Output the [x, y] coordinate of the center of the cell containing the given text.  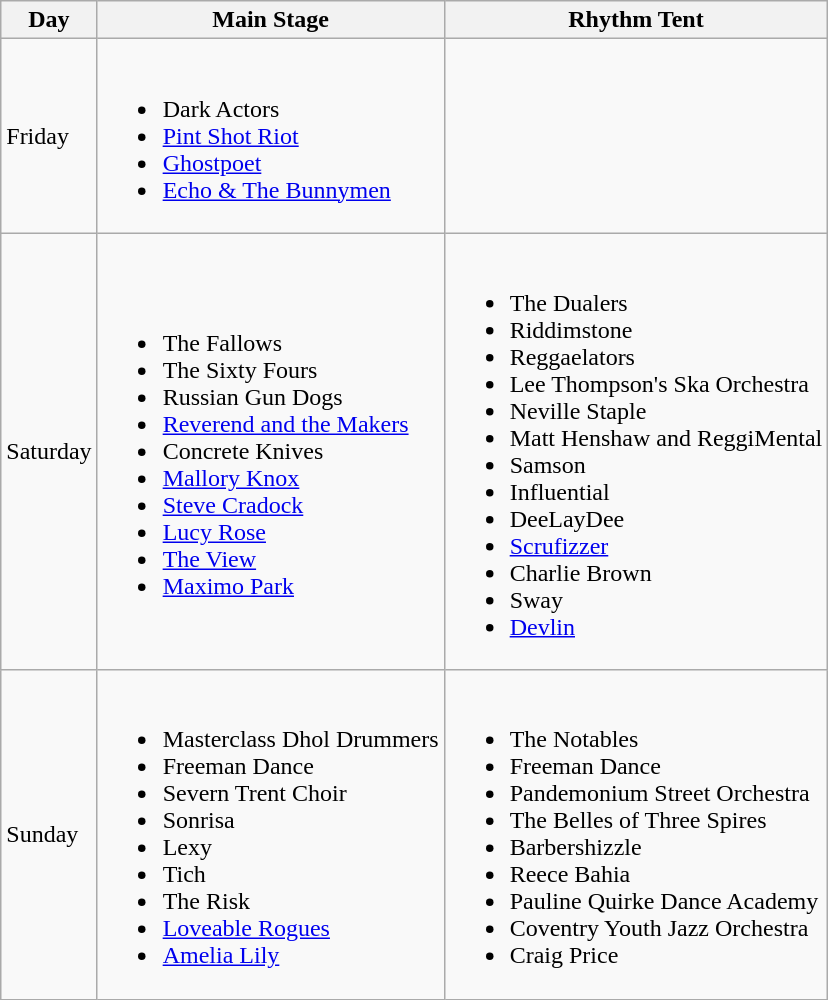
Main Stage [270, 20]
Masterclass Dhol DrummersFreeman DanceSevern Trent ChoirSonrisaLexyTichThe RiskLoveable RoguesAmelia Lily [270, 834]
Rhythm Tent [636, 20]
Saturday [49, 452]
Day [49, 20]
Sunday [49, 834]
Dark ActorsPint Shot RiotGhostpoetEcho & The Bunnymen [270, 136]
The FallowsThe Sixty FoursRussian Gun DogsReverend and the MakersConcrete KnivesMallory KnoxSteve CradockLucy RoseThe ViewMaximo Park [270, 452]
Friday [49, 136]
